Return the [x, y] coordinate for the center point of the cell that contains the specified text.  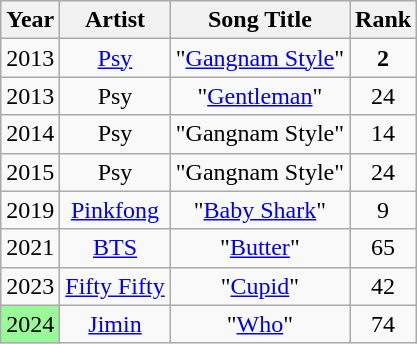
74 [384, 324]
2023 [30, 286]
Artist [115, 20]
"Cupid" [260, 286]
BTS [115, 248]
Year [30, 20]
42 [384, 286]
"Who" [260, 324]
9 [384, 210]
"Baby Shark" [260, 210]
Jimin [115, 324]
Pinkfong [115, 210]
2015 [30, 172]
Song Title [260, 20]
65 [384, 248]
Fifty Fifty [115, 286]
Rank [384, 20]
2 [384, 58]
"Gentleman" [260, 96]
2024 [30, 324]
2014 [30, 134]
14 [384, 134]
"Butter" [260, 248]
2019 [30, 210]
2021 [30, 248]
